Detect which cell encompasses the target text, then output its (x, y) center coordinate. 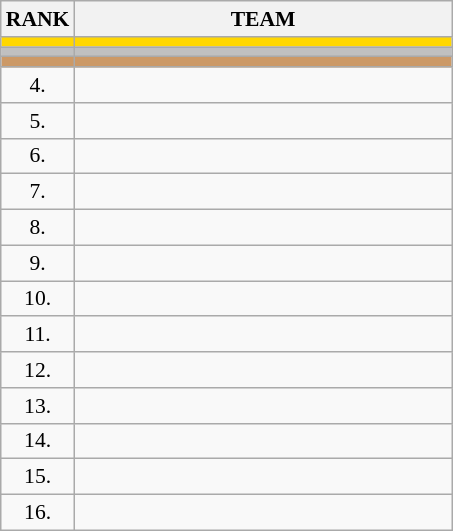
12. (38, 370)
8. (38, 228)
RANK (38, 19)
TEAM (262, 19)
7. (38, 192)
4. (38, 85)
10. (38, 299)
15. (38, 477)
13. (38, 406)
14. (38, 441)
11. (38, 335)
6. (38, 156)
5. (38, 121)
9. (38, 263)
16. (38, 513)
